Pinpoint the cell where the given text exists, returning its (X, Y) midpoint coordinate. 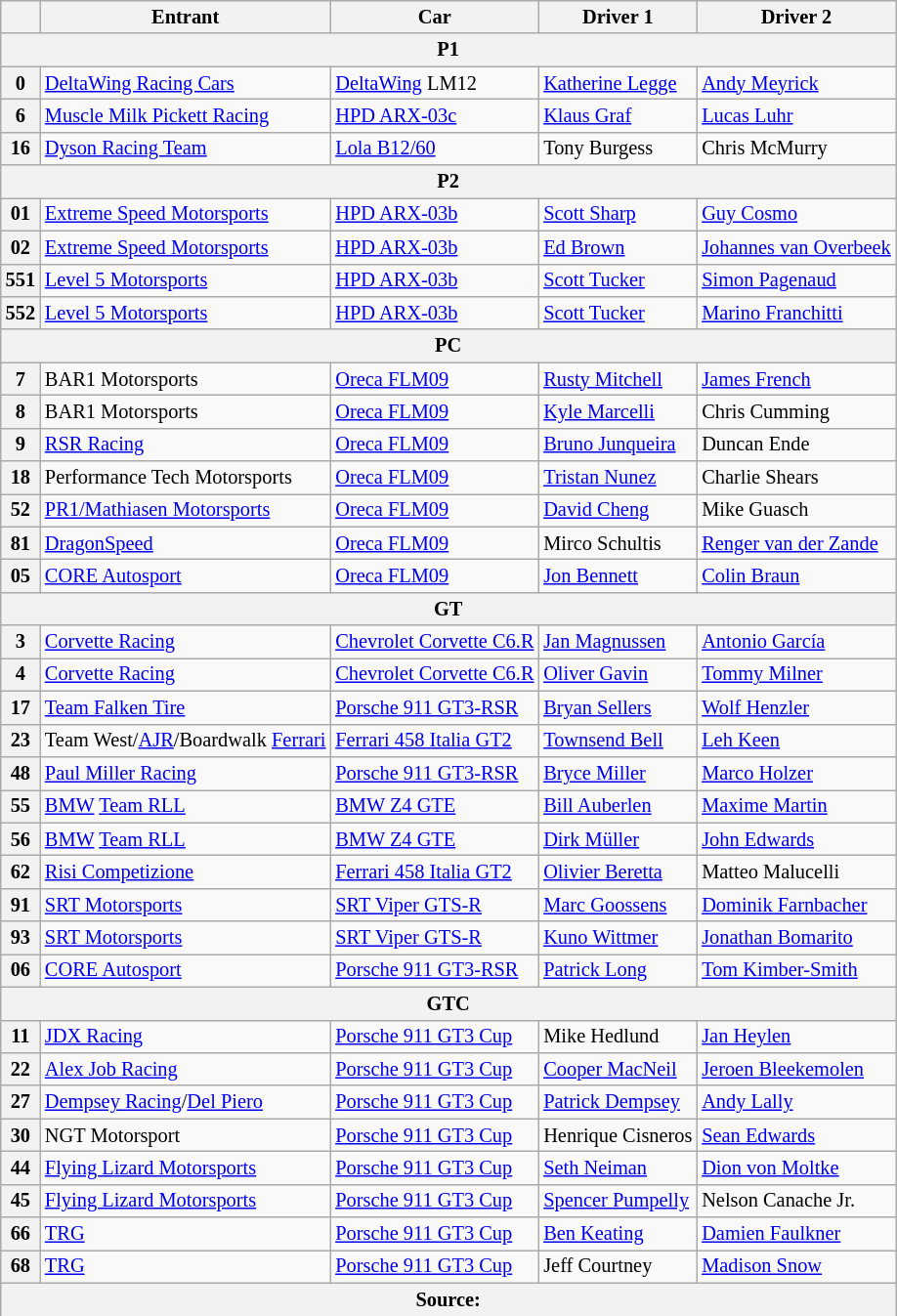
Antonio García (795, 642)
45 (21, 1201)
Colin Braun (795, 575)
Matteo Malucelli (795, 871)
GT (448, 609)
18 (21, 478)
Jonathan Bomarito (795, 938)
David Cheng (618, 510)
Marco Holzer (795, 773)
552 (21, 313)
Jan Magnussen (618, 642)
P2 (448, 182)
RSR Racing (186, 445)
91 (21, 905)
Leh Keen (795, 741)
27 (21, 1102)
62 (21, 871)
John Edwards (795, 839)
06 (21, 970)
Damien Faulkner (795, 1234)
22 (21, 1069)
Chris McMurry (795, 149)
PC (448, 346)
HPD ARX-03c (434, 115)
Jeroen Bleekemolen (795, 1069)
Lucas Luhr (795, 115)
Kyle Marcelli (618, 411)
Dominik Farnbacher (795, 905)
Dyson Racing Team (186, 149)
05 (21, 575)
Bryce Miller (618, 773)
Chris Cumming (795, 411)
3 (21, 642)
Cooper MacNeil (618, 1069)
Entrant (186, 17)
DeltaWing Racing Cars (186, 83)
Risi Competizione (186, 871)
52 (21, 510)
Katherine Legge (618, 83)
Tom Kimber-Smith (795, 970)
Tristan Nunez (618, 478)
23 (21, 741)
PR1/Mathiasen Motorsports (186, 510)
Olivier Beretta (618, 871)
Performance Tech Motorsports (186, 478)
6 (21, 115)
02 (21, 247)
Marc Goossens (618, 905)
48 (21, 773)
Andy Lally (795, 1102)
551 (21, 280)
Renger van der Zande (795, 543)
Mike Hedlund (618, 1037)
11 (21, 1037)
Ed Brown (618, 247)
Team Falken Tire (186, 707)
Oliver Gavin (618, 674)
Tommy Milner (795, 674)
Mirco Schultis (618, 543)
Patrick Dempsey (618, 1102)
Duncan Ende (795, 445)
81 (21, 543)
93 (21, 938)
Guy Cosmo (795, 214)
Johannes van Overbeek (795, 247)
9 (21, 445)
Townsend Bell (618, 741)
DragonSpeed (186, 543)
Dion von Moltke (795, 1167)
DeltaWing LM12 (434, 83)
Bill Auberlen (618, 806)
0 (21, 83)
Lola B12/60 (434, 149)
Marino Franchitti (795, 313)
01 (21, 214)
17 (21, 707)
Muscle Milk Pickett Racing (186, 115)
Madison Snow (795, 1266)
Scott Sharp (618, 214)
Wolf Henzler (795, 707)
Simon Pagenaud (795, 280)
Klaus Graf (618, 115)
56 (21, 839)
Kuno Wittmer (618, 938)
Jon Bennett (618, 575)
Jan Heylen (795, 1037)
Dempsey Racing/Del Piero (186, 1102)
GTC (448, 1003)
Tony Burgess (618, 149)
Henrique Cisneros (618, 1135)
Spencer Pumpelly (618, 1201)
Patrick Long (618, 970)
68 (21, 1266)
Jeff Courtney (618, 1266)
Seth Neiman (618, 1167)
7 (21, 379)
Paul Miller Racing (186, 773)
Mike Guasch (795, 510)
Team West/AJR/Boardwalk Ferrari (186, 741)
Charlie Shears (795, 478)
Car (434, 17)
P1 (448, 50)
55 (21, 806)
4 (21, 674)
Dirk Müller (618, 839)
Sean Edwards (795, 1135)
Bryan Sellers (618, 707)
30 (21, 1135)
Bruno Junqueira (618, 445)
Driver 1 (618, 17)
Alex Job Racing (186, 1069)
Maxime Martin (795, 806)
NGT Motorsport (186, 1135)
Source: (448, 1299)
Ben Keating (618, 1234)
16 (21, 149)
8 (21, 411)
Driver 2 (795, 17)
Nelson Canache Jr. (795, 1201)
James French (795, 379)
44 (21, 1167)
Rusty Mitchell (618, 379)
Andy Meyrick (795, 83)
66 (21, 1234)
JDX Racing (186, 1037)
